Determine the [x, y] coordinate at the center of the cell enclosing the given text.  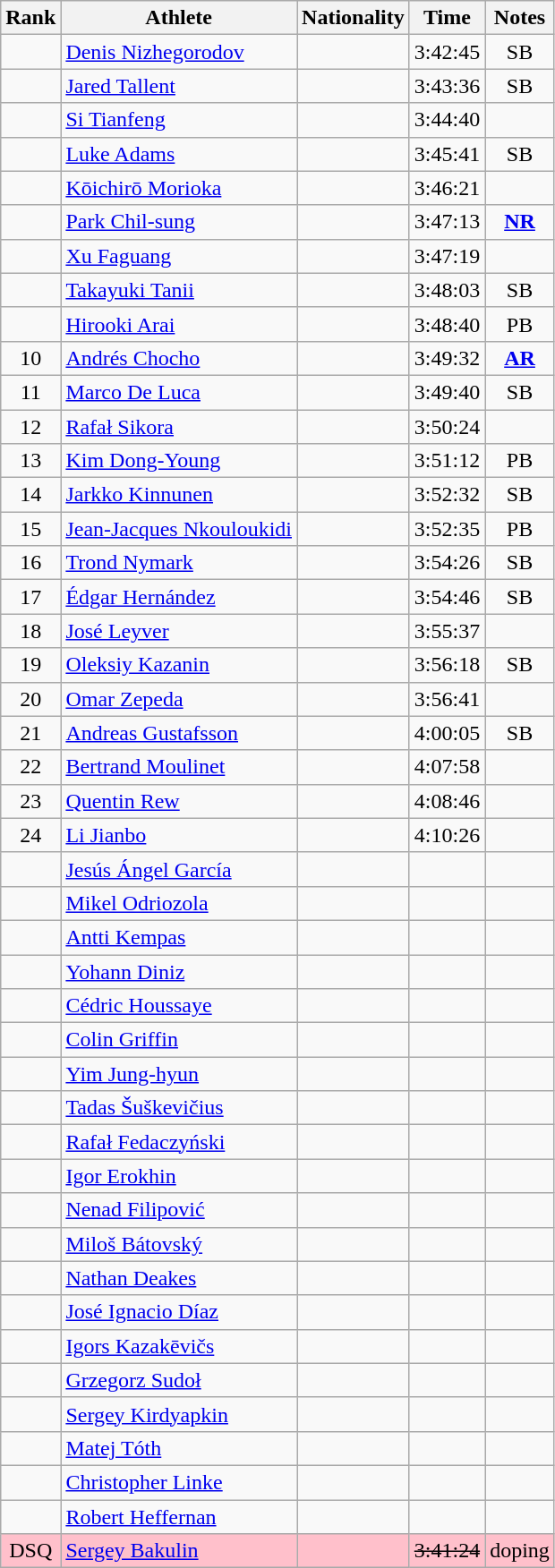
Matej Tóth [179, 1448]
3:51:12 [447, 461]
4:00:05 [447, 733]
3:47:13 [447, 222]
Robert Heffernan [179, 1517]
José Ignacio Díaz [179, 1312]
3:47:19 [447, 256]
4:08:46 [447, 801]
20 [30, 699]
Bertrand Moulinet [179, 767]
3:44:40 [447, 120]
19 [30, 665]
Rafał Sikora [179, 427]
Grzegorz Sudoł [179, 1380]
3:48:40 [447, 324]
Omar Zepeda [179, 699]
Nathan Deakes [179, 1278]
16 [30, 563]
Igor Erokhin [179, 1176]
Miloš Bátovský [179, 1244]
Édgar Hernández [179, 597]
22 [30, 767]
Marco De Luca [179, 392]
AR [520, 358]
DSQ [30, 1551]
Christopher Linke [179, 1482]
3:56:41 [447, 699]
Jean-Jacques Nkouloukidi [179, 529]
3:43:36 [447, 86]
Andreas Gustafsson [179, 733]
23 [30, 801]
Trond Nymark [179, 563]
Denis Nizhegorodov [179, 52]
Nationality [354, 18]
Andrés Chocho [179, 358]
Yohann Diniz [179, 971]
3:49:40 [447, 392]
3:49:32 [447, 358]
3:45:41 [447, 154]
11 [30, 392]
4:07:58 [447, 767]
3:46:21 [447, 188]
Sergey Kirdyapkin [179, 1414]
3:41:24 [447, 1551]
Xu Faguang [179, 256]
Rafał Fedaczyński [179, 1142]
Luke Adams [179, 154]
Jared Tallent [179, 86]
24 [30, 835]
Park Chil-sung [179, 222]
14 [30, 495]
Jesús Ángel García [179, 869]
3:52:32 [447, 495]
NR [520, 222]
Mikel Odriozola [179, 903]
3:55:37 [447, 631]
Igors Kazakēvičs [179, 1346]
Cédric Houssaye [179, 1006]
José Leyver [179, 631]
Nenad Filipović [179, 1210]
Athlete [179, 18]
3:48:03 [447, 290]
Time [447, 18]
Oleksiy Kazanin [179, 665]
12 [30, 427]
doping [520, 1551]
Notes [520, 18]
15 [30, 529]
13 [30, 461]
4:10:26 [447, 835]
3:54:26 [447, 563]
18 [30, 631]
Sergey Bakulin [179, 1551]
Tadas Šuškevičius [179, 1108]
Kōichirō Morioka [179, 188]
3:54:46 [447, 597]
Yim Jung-hyun [179, 1074]
Antti Kempas [179, 937]
Quentin Rew [179, 801]
Si Tianfeng [179, 120]
3:56:18 [447, 665]
Takayuki Tanii [179, 290]
17 [30, 597]
10 [30, 358]
Kim Dong-Young [179, 461]
21 [30, 733]
3:42:45 [447, 52]
Li Jianbo [179, 835]
3:50:24 [447, 427]
Rank [30, 18]
3:52:35 [447, 529]
Jarkko Kinnunen [179, 495]
Hirooki Arai [179, 324]
Colin Griffin [179, 1040]
